Determine the [X, Y] coordinate at the center of the cell enclosing the given text.  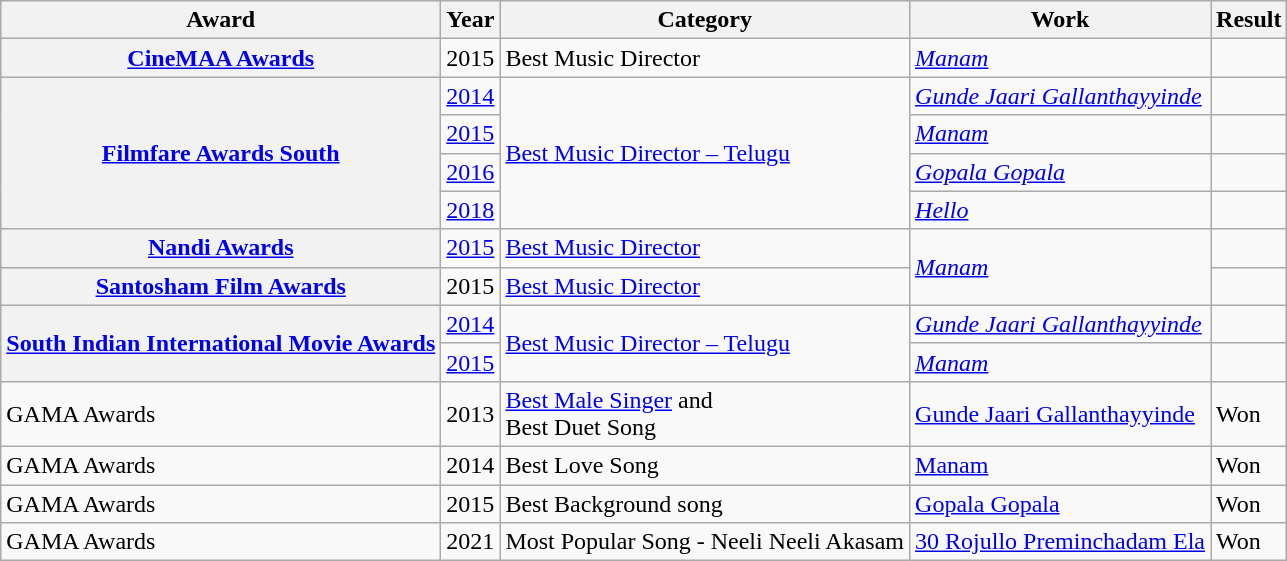
Award [221, 20]
Filmfare Awards South [221, 153]
Santosham Film Awards [221, 286]
Work [1060, 20]
CineMAA Awards [221, 58]
Year [470, 20]
2021 [470, 542]
2016 [470, 172]
Most Popular Song - Neeli Neeli Akasam [705, 542]
Best Male Singer andBest Duet Song [705, 414]
30 Rojullo Preminchadam Ela [1060, 542]
2018 [470, 210]
Nandi Awards [221, 248]
2013 [470, 414]
Best Background song [705, 503]
Category [705, 20]
South Indian International Movie Awards [221, 343]
Best Love Song [705, 465]
Hello [1060, 210]
Result [1249, 20]
